Determine the [x, y] coordinate at the center of the cell enclosing the given text.  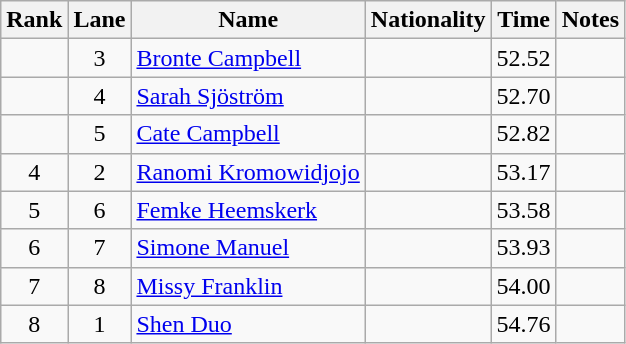
Shen Duo [248, 324]
54.76 [524, 324]
52.52 [524, 58]
54.00 [524, 286]
1 [100, 324]
Name [248, 20]
Cate Campbell [248, 134]
53.93 [524, 248]
Missy Franklin [248, 286]
Simone Manuel [248, 248]
53.58 [524, 210]
52.70 [524, 96]
Nationality [428, 20]
53.17 [524, 172]
3 [100, 58]
2 [100, 172]
Bronte Campbell [248, 58]
Femke Heemskerk [248, 210]
52.82 [524, 134]
Time [524, 20]
Ranomi Kromowidjojo [248, 172]
Sarah Sjöström [248, 96]
Lane [100, 20]
Notes [590, 20]
Rank [34, 20]
